Find where the given text appears and provide that cell's center as [X, Y] coordinate. 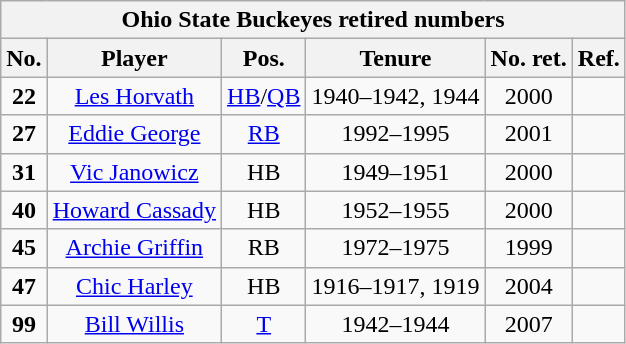
1949–1951 [396, 172]
Howard Cassady [134, 210]
2007 [528, 324]
Vic Janowicz [134, 172]
45 [24, 248]
1972–1975 [396, 248]
47 [24, 286]
31 [24, 172]
Player [134, 58]
Tenure [396, 58]
Les Horvath [134, 96]
T [264, 324]
1952–1955 [396, 210]
Pos. [264, 58]
99 [24, 324]
Ohio State Buckeyes retired numbers [314, 20]
1999 [528, 248]
2001 [528, 134]
2004 [528, 286]
HB/QB [264, 96]
Bill Willis [134, 324]
1992–1995 [396, 134]
1940–1942, 1944 [396, 96]
No. [24, 58]
22 [24, 96]
Chic Harley [134, 286]
Eddie George [134, 134]
1916–1917, 1919 [396, 286]
Archie Griffin [134, 248]
No. ret. [528, 58]
27 [24, 134]
40 [24, 210]
Ref. [598, 58]
1942–1944 [396, 324]
